Detect which cell encompasses the target text, then output its [x, y] center coordinate. 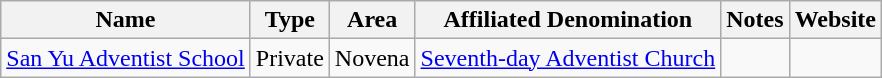
Area [372, 20]
Novena [372, 58]
San Yu Adventist School [126, 58]
Private [290, 58]
Type [290, 20]
Notes [755, 20]
Affiliated Denomination [568, 20]
Name [126, 20]
Website [835, 20]
Seventh-day Adventist Church [568, 58]
